From the cell containing the given text, extract its center point as (x, y) coordinate. 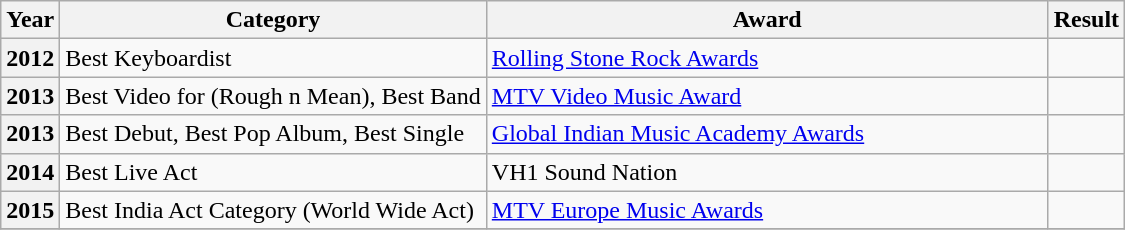
VH1 Sound Nation (767, 172)
Result (1086, 20)
Category (273, 20)
Best Live Act (273, 172)
Best Keyboardist (273, 58)
2012 (30, 58)
Best Video for (Rough n Mean), Best Band (273, 96)
Year (30, 20)
Best Debut, Best Pop Album, Best Single (273, 134)
MTV Video Music Award (767, 96)
Award (767, 20)
MTV Europe Music Awards (767, 210)
2014 (30, 172)
Global Indian Music Academy Awards (767, 134)
Rolling Stone Rock Awards (767, 58)
2015 (30, 210)
Best India Act Category (World Wide Act) (273, 210)
